From the cell containing the given text, extract its center point as (x, y) coordinate. 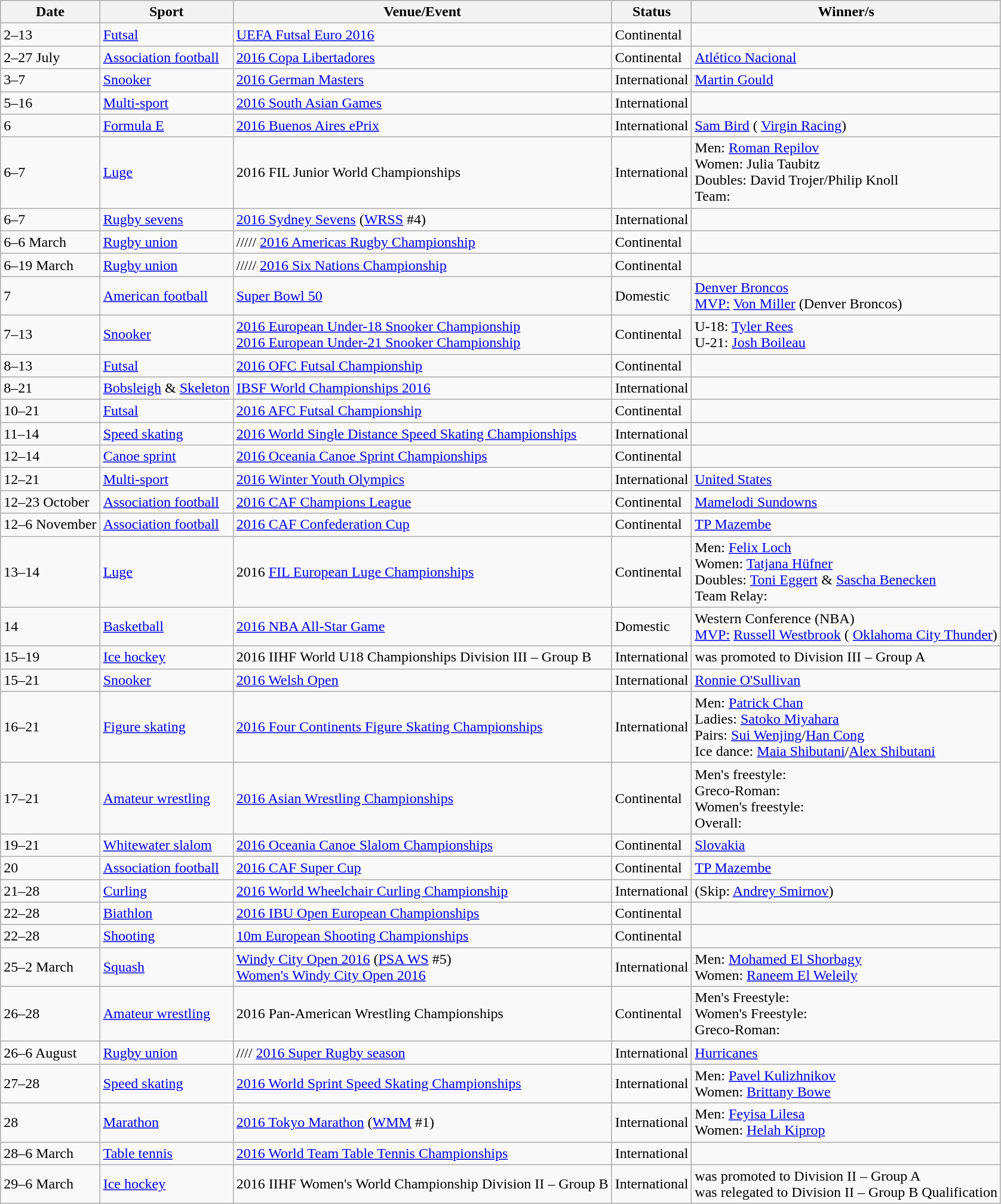
Whitewater slalom (166, 845)
2–27 July (50, 57)
UEFA Futsal Euro 2016 (422, 35)
Super Bowl 50 (422, 295)
8–21 (50, 388)
6 (50, 125)
2016 Welsh Open (422, 680)
12–6 November (50, 525)
2016 Asian Wrestling Championships (422, 798)
Men: Roman RepilovWomen: Julia TaubitzDoubles: David Trojer/Philip KnollTeam: (846, 172)
20 (50, 868)
28–6 March (50, 1153)
Shooting (166, 936)
10m European Shooting Championships (422, 936)
Slovakia (846, 845)
///// 2016 Americas Rugby Championship (422, 242)
2016 German Masters (422, 80)
2016 Oceania Canoe Slalom Championships (422, 845)
Table tennis (166, 1153)
2016 FIL Junior World Championships (422, 172)
Mamelodi Sundowns (846, 502)
2016 World Sprint Speed Skating Championships (422, 1084)
25–2 March (50, 967)
Hurricanes (846, 1053)
2016 NBA All-Star Game (422, 626)
12–21 (50, 479)
IBSF World Championships 2016 (422, 388)
26–28 (50, 1014)
19–21 (50, 845)
15–21 (50, 680)
Rugby sevens (166, 219)
American football (166, 295)
13–14 (50, 571)
2016 European Under-18 Snooker Championship 2016 European Under-21 Snooker Championship (422, 335)
6–19 March (50, 265)
U-18: Tyler ReesU-21: Josh Boileau (846, 335)
7–13 (50, 335)
27–28 (50, 1084)
26–6 August (50, 1053)
2016 IIHF World U18 Championships Division III – Group B (422, 657)
///// 2016 Six Nations Championship (422, 265)
12–23 October (50, 502)
Men's freestyle: Greco-Roman: Women's freestyle: Overall: (846, 798)
2016 World Team Table Tennis Championships (422, 1153)
Men: Pavel KulizhnikovWomen: Brittany Bowe (846, 1084)
2016 Four Continents Figure Skating Championships (422, 727)
Basketball (166, 626)
Figure skating (166, 727)
5–16 (50, 103)
Western Conference (NBA)MVP: Russell Westbrook ( Oklahoma City Thunder) (846, 626)
Date (50, 12)
14 (50, 626)
2016 AFC Futsal Championship (422, 411)
Venue/Event (422, 12)
2016 Oceania Canoe Sprint Championships (422, 457)
11–14 (50, 434)
//// 2016 Super Rugby season (422, 1053)
2016 IIHF Women's World Championship Division II – Group B (422, 1184)
2–13 (50, 35)
6–6 March (50, 242)
Men: Patrick ChanLadies: Satoko MiyaharaPairs: Sui Wenjing/Han CongIce dance: Maia Shibutani/Alex Shibutani (846, 727)
Bobsleigh & Skeleton (166, 388)
2016 Tokyo Marathon (WMM #1) (422, 1122)
2016 World Wheelchair Curling Championship (422, 891)
Denver BroncosMVP: Von Miller (Denver Broncos) (846, 295)
2016 CAF Super Cup (422, 868)
United States (846, 479)
2016 Sydney Sevens (WRSS #4) (422, 219)
15–19 (50, 657)
2016 CAF Confederation Cup (422, 525)
29–6 March (50, 1184)
2016 Pan-American Wrestling Championships (422, 1014)
12–14 (50, 457)
2016 South Asian Games (422, 103)
Biathlon (166, 914)
Men: Mohamed El ShorbagyWomen: Raneem El Weleily (846, 967)
2016 Buenos Aires ePrix (422, 125)
was promoted to Division III – Group A (846, 657)
8–13 (50, 365)
Ronnie O'Sullivan (846, 680)
7 (50, 295)
Winner/s (846, 12)
2016 World Single Distance Speed Skating Championships (422, 434)
17–21 (50, 798)
Sport (166, 12)
16–21 (50, 727)
Canoe sprint (166, 457)
2016 CAF Champions League (422, 502)
10–21 (50, 411)
Windy City Open 2016 (PSA WS #5) Women's Windy City Open 2016 (422, 967)
2016 FIL European Luge Championships (422, 571)
2016 Winter Youth Olympics (422, 479)
2016 Copa Libertadores (422, 57)
Formula E (166, 125)
2016 OFC Futsal Championship (422, 365)
Status (652, 12)
Men: Felix LochWomen: Tatjana HüfnerDoubles: Toni Eggert & Sascha BeneckenTeam Relay: (846, 571)
21–28 (50, 891)
28 (50, 1122)
Martin Gould (846, 80)
Curling (166, 891)
Men's Freestyle: Women's Freestyle: Greco-Roman: (846, 1014)
(Skip: Andrey Smirnov) (846, 891)
3–7 (50, 80)
Sam Bird ( Virgin Racing) (846, 125)
was promoted to Division II – Group A was relegated to Division II – Group B Qualification (846, 1184)
Atlético Nacional (846, 57)
2016 IBU Open European Championships (422, 914)
Squash (166, 967)
Men: Feyisa LilesaWomen: Helah Kiprop (846, 1122)
Marathon (166, 1122)
